Locate the cell with the specified text and output its [X, Y] center coordinate. 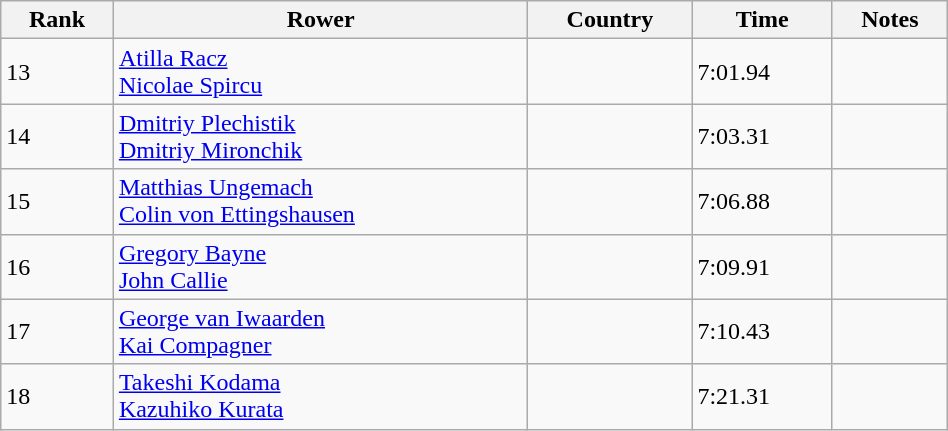
Takeshi KodamaKazuhiko Kurata [320, 396]
7:10.43 [762, 332]
15 [58, 202]
George van Iwaarden Kai Compagner [320, 332]
7:06.88 [762, 202]
7:01.94 [762, 72]
Notes [890, 20]
17 [58, 332]
14 [58, 136]
7:03.31 [762, 136]
Matthias Ungemach Colin von Ettingshausen [320, 202]
Dmitriy Plechistik Dmitriy Mironchik [320, 136]
Gregory Bayne John Callie [320, 266]
Time [762, 20]
7:21.31 [762, 396]
18 [58, 396]
13 [58, 72]
Country [610, 20]
Atilla RaczNicolae Spircu [320, 72]
16 [58, 266]
Rank [58, 20]
Rower [320, 20]
7:09.91 [762, 266]
